Output the (x, y) coordinate of the center of the cell containing the given text.  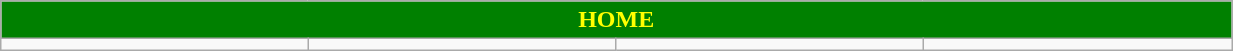
HOME (616, 20)
